Scan for the cell matching the given text and deliver its [X, Y] coordinate at center. 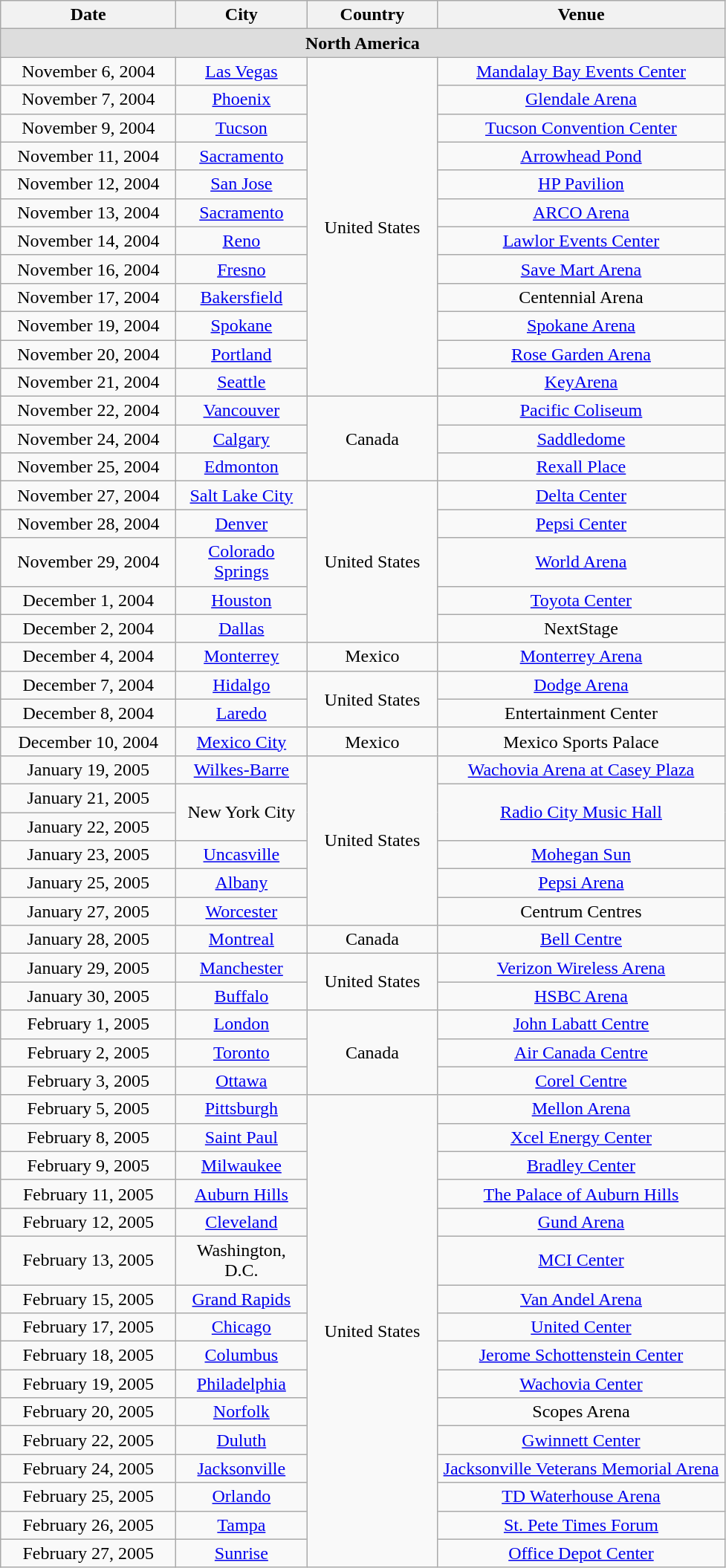
December 4, 2004 [88, 657]
February 3, 2005 [88, 1081]
Gund Arena [581, 1222]
Cleveland [242, 1222]
Centrum Centres [581, 911]
St. Pete Times Forum [581, 1525]
Chicago [242, 1327]
Wachovia Arena at Casey Plaza [581, 770]
Mexico City [242, 741]
February 25, 2005 [88, 1497]
January 29, 2005 [88, 968]
United Center [581, 1327]
February 2, 2005 [88, 1053]
Rose Garden Arena [581, 354]
Pepsi Arena [581, 883]
December 1, 2004 [88, 600]
Duluth [242, 1440]
Bell Centre [581, 940]
Tampa [242, 1525]
February 1, 2005 [88, 1024]
Dodge Arena [581, 685]
NextStage [581, 628]
Office Depot Center [581, 1553]
January 30, 2005 [88, 996]
January 28, 2005 [88, 940]
San Jose [242, 184]
Spokane [242, 325]
Norfolk [242, 1412]
ARCO Arena [581, 212]
January 22, 2005 [88, 827]
MCI Center [581, 1260]
Toyota Center [581, 600]
November 7, 2004 [88, 100]
February 12, 2005 [88, 1222]
Wachovia Center [581, 1384]
November 22, 2004 [88, 411]
November 16, 2004 [88, 269]
Vancouver [242, 411]
Mellon Arena [581, 1109]
Orlando [242, 1497]
Centennial Arena [581, 297]
Worcester [242, 911]
London [242, 1024]
Date [88, 15]
November 14, 2004 [88, 241]
Tucson Convention Center [581, 128]
February 20, 2005 [88, 1412]
Calgary [242, 439]
Mandalay Bay Events Center [581, 71]
Lawlor Events Center [581, 241]
Milwaukee [242, 1165]
Monterrey [242, 657]
January 23, 2005 [88, 855]
Verizon Wireless Arena [581, 968]
February 22, 2005 [88, 1440]
November 25, 2004 [88, 467]
Dallas [242, 628]
Corel Centre [581, 1081]
Saddledome [581, 439]
Arrowhead Pond [581, 156]
February 8, 2005 [88, 1137]
Rexall Place [581, 467]
Mexico Sports Palace [581, 741]
Phoenix [242, 100]
Tucson [242, 128]
February 13, 2005 [88, 1260]
November 9, 2004 [88, 128]
Pepsi Center [581, 524]
Edmonton [242, 467]
John Labatt Centre [581, 1024]
Country [372, 15]
Toronto [242, 1053]
February 26, 2005 [88, 1525]
Mohegan Sun [581, 855]
November 17, 2004 [88, 297]
December 7, 2004 [88, 685]
December 10, 2004 [88, 741]
Bakersfield [242, 297]
Houston [242, 600]
KeyArena [581, 383]
Scopes Arena [581, 1412]
Grand Rapids [242, 1299]
February 18, 2005 [88, 1356]
November 27, 2004 [88, 495]
Buffalo [242, 996]
Saint Paul [242, 1137]
Bradley Center [581, 1165]
Colorado Springs [242, 562]
Radio City Music Hall [581, 812]
Seattle [242, 383]
January 25, 2005 [88, 883]
Entertainment Center [581, 713]
World Arena [581, 562]
February 5, 2005 [88, 1109]
January 21, 2005 [88, 798]
Air Canada Centre [581, 1053]
Reno [242, 241]
November 13, 2004 [88, 212]
November 20, 2004 [88, 354]
Salt Lake City [242, 495]
February 11, 2005 [88, 1194]
January 19, 2005 [88, 770]
Columbus [242, 1356]
January 27, 2005 [88, 911]
Denver [242, 524]
Montreal [242, 940]
Philadelphia [242, 1384]
Las Vegas [242, 71]
Jerome Schottenstein Center [581, 1356]
TD Waterhouse Arena [581, 1497]
November 29, 2004 [88, 562]
The Palace of Auburn Hills [581, 1194]
November 6, 2004 [88, 71]
Venue [581, 15]
Monterrey Arena [581, 657]
November 19, 2004 [88, 325]
February 15, 2005 [88, 1299]
Albany [242, 883]
Uncasville [242, 855]
City [242, 15]
November 11, 2004 [88, 156]
November 12, 2004 [88, 184]
Fresno [242, 269]
February 17, 2005 [88, 1327]
North America [363, 43]
Auburn Hills [242, 1194]
February 27, 2005 [88, 1553]
February 9, 2005 [88, 1165]
Manchester [242, 968]
Gwinnett Center [581, 1440]
Delta Center [581, 495]
November 28, 2004 [88, 524]
Jacksonville [242, 1468]
Hidalgo [242, 685]
Glendale Arena [581, 100]
HSBC Arena [581, 996]
Pittsburgh [242, 1109]
Laredo [242, 713]
February 19, 2005 [88, 1384]
Portland [242, 354]
HP Pavilion [581, 184]
Jacksonville Veterans Memorial Arena [581, 1468]
Pacific Coliseum [581, 411]
Save Mart Arena [581, 269]
Washington, D.C. [242, 1260]
Spokane Arena [581, 325]
December 2, 2004 [88, 628]
Wilkes-Barre [242, 770]
February 24, 2005 [88, 1468]
November 24, 2004 [88, 439]
New York City [242, 812]
December 8, 2004 [88, 713]
November 21, 2004 [88, 383]
Van Andel Arena [581, 1299]
Ottawa [242, 1081]
Sunrise [242, 1553]
Xcel Energy Center [581, 1137]
